Output the (X, Y) coordinate of the center of the cell containing the given text.  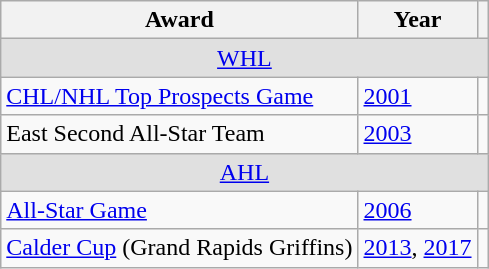
2001 (418, 96)
2003 (418, 134)
All-Star Game (180, 210)
East Second All-Star Team (180, 134)
CHL/NHL Top Prospects Game (180, 96)
AHL (244, 172)
WHL (244, 58)
2013, 2017 (418, 248)
Year (418, 20)
2006 (418, 210)
Award (180, 20)
Calder Cup (Grand Rapids Griffins) (180, 248)
